Scan for the cell matching the given text and deliver its (x, y) coordinate at center. 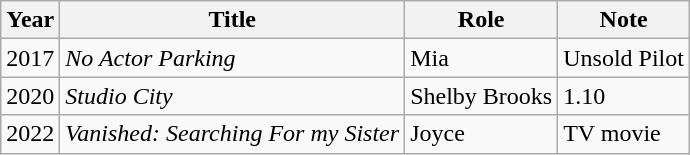
2017 (30, 58)
Studio City (232, 96)
2020 (30, 96)
2022 (30, 134)
Vanished: Searching For my Sister (232, 134)
Joyce (482, 134)
Note (624, 20)
Role (482, 20)
Shelby Brooks (482, 96)
Year (30, 20)
Mia (482, 58)
TV movie (624, 134)
Title (232, 20)
Unsold Pilot (624, 58)
1.10 (624, 96)
No Actor Parking (232, 58)
